Capture the cell that displays the provided text and extract its [X, Y] central coordinate. 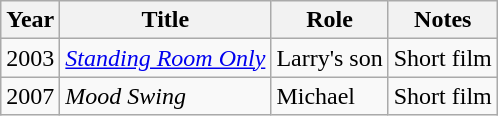
Michael [330, 96]
2007 [30, 96]
Larry's son [330, 58]
Standing Room Only [166, 58]
2003 [30, 58]
Notes [442, 20]
Title [166, 20]
Year [30, 20]
Mood Swing [166, 96]
Role [330, 20]
